Search for the cell housing the specified text and yield its (x, y) center coordinate. 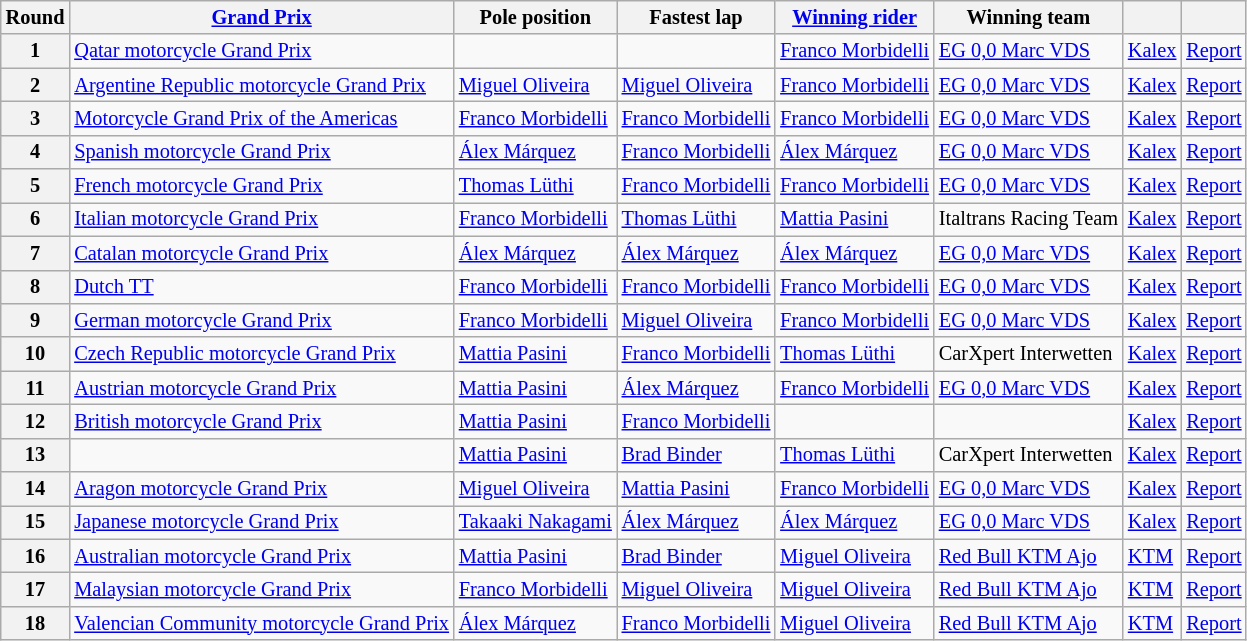
15 (36, 522)
13 (36, 455)
9 (36, 320)
Italian motorcycle Grand Prix (262, 219)
10 (36, 354)
17 (36, 589)
British motorcycle Grand Prix (262, 421)
11 (36, 388)
Austrian motorcycle Grand Prix (262, 388)
2 (36, 85)
Valencian Community motorcycle Grand Prix (262, 623)
12 (36, 421)
4 (36, 152)
Catalan motorcycle Grand Prix (262, 253)
Fastest lap (696, 17)
Czech Republic motorcycle Grand Prix (262, 354)
French motorcycle Grand Prix (262, 186)
Italtrans Racing Team (1028, 219)
Qatar motorcycle Grand Prix (262, 51)
Malaysian motorcycle Grand Prix (262, 589)
5 (36, 186)
Australian motorcycle Grand Prix (262, 556)
1 (36, 51)
Dutch TT (262, 287)
18 (36, 623)
8 (36, 287)
Aragon motorcycle Grand Prix (262, 489)
Motorcycle Grand Prix of the Americas (262, 118)
16 (36, 556)
Takaaki Nakagami (536, 522)
Round (36, 17)
14 (36, 489)
7 (36, 253)
6 (36, 219)
Spanish motorcycle Grand Prix (262, 152)
Grand Prix (262, 17)
3 (36, 118)
German motorcycle Grand Prix (262, 320)
Japanese motorcycle Grand Prix (262, 522)
Argentine Republic motorcycle Grand Prix (262, 85)
Pole position (536, 17)
Winning rider (854, 17)
Winning team (1028, 17)
